Return [x, y] of the center of cell containing provided text 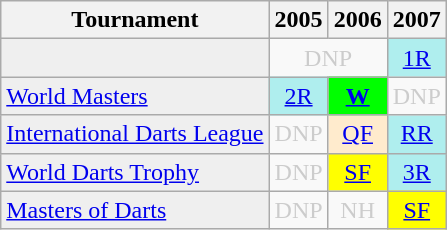
2006 [358, 20]
2R [298, 96]
International Darts League [135, 134]
World Darts Trophy [135, 172]
RR [416, 134]
2005 [298, 20]
Masters of Darts [135, 210]
World Masters [135, 96]
Tournament [135, 20]
1R [416, 58]
NH [358, 210]
QF [358, 134]
W [358, 96]
2007 [416, 20]
3R [416, 172]
